Locate the cell with the specified text and output its [X, Y] center coordinate. 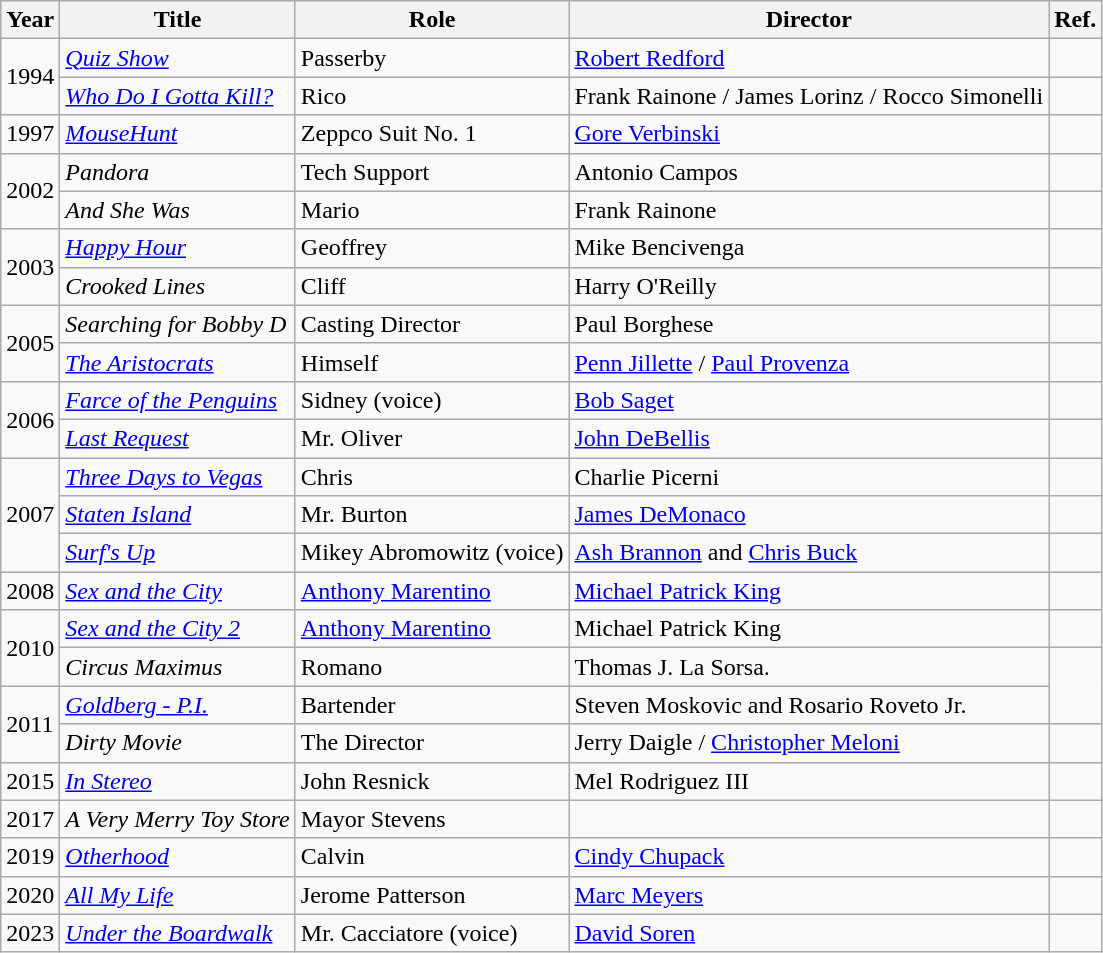
And She Was [178, 210]
2019 [30, 857]
The Aristocrats [178, 362]
Title [178, 20]
Antonio Campos [809, 172]
Chris [432, 477]
Staten Island [178, 515]
2023 [30, 933]
Sex and the City [178, 591]
Paul Borghese [809, 324]
Mario [432, 210]
Cliff [432, 286]
MouseHunt [178, 134]
Sex and the City 2 [178, 629]
Robert Redford [809, 58]
Bartender [432, 705]
1994 [30, 77]
Mel Rodriguez III [809, 781]
Quiz Show [178, 58]
Three Days to Vegas [178, 477]
Under the Boardwalk [178, 933]
2020 [30, 895]
Last Request [178, 438]
Ash Brannon and Chris Buck [809, 553]
Surf's Up [178, 553]
Charlie Picerni [809, 477]
2005 [30, 343]
Pandora [178, 172]
Sidney (voice) [432, 400]
The Director [432, 743]
Year [30, 20]
James DeMonaco [809, 515]
2007 [30, 515]
Crooked Lines [178, 286]
Mayor Stevens [432, 819]
2011 [30, 724]
Geoffrey [432, 248]
Passerby [432, 58]
2015 [30, 781]
Rico [432, 96]
Happy Hour [178, 248]
2017 [30, 819]
Frank Rainone / James Lorinz / Rocco Simonelli [809, 96]
Zeppco Suit No. 1 [432, 134]
Harry O'Reilly [809, 286]
Casting Director [432, 324]
Cindy Chupack [809, 857]
John DeBellis [809, 438]
Mike Bencivenga [809, 248]
Role [432, 20]
2003 [30, 267]
Himself [432, 362]
Bob Saget [809, 400]
Mr. Cacciatore (voice) [432, 933]
Director [809, 20]
Frank Rainone [809, 210]
In Stereo [178, 781]
Romano [432, 667]
2010 [30, 648]
Dirty Movie [178, 743]
Circus Maximus [178, 667]
Ref. [1076, 20]
Mr. Burton [432, 515]
Otherhood [178, 857]
Mikey Abromowitz (voice) [432, 553]
Jerome Patterson [432, 895]
Jerry Daigle / Christopher Meloni [809, 743]
Marc Meyers [809, 895]
2008 [30, 591]
2006 [30, 419]
1997 [30, 134]
David Soren [809, 933]
Searching for Bobby D [178, 324]
Mr. Oliver [432, 438]
A Very Merry Toy Store [178, 819]
Calvin [432, 857]
Thomas J. La Sorsa. [809, 667]
Farce of the Penguins [178, 400]
Who Do I Gotta Kill? [178, 96]
John Resnick [432, 781]
Gore Verbinski [809, 134]
Steven Moskovic and Rosario Roveto Jr. [809, 705]
2002 [30, 191]
Goldberg - P.I. [178, 705]
Penn Jillette / Paul Provenza [809, 362]
All My Life [178, 895]
Tech Support [432, 172]
